Extract the [X, Y] coordinate from the center of the cell holding the provided text.  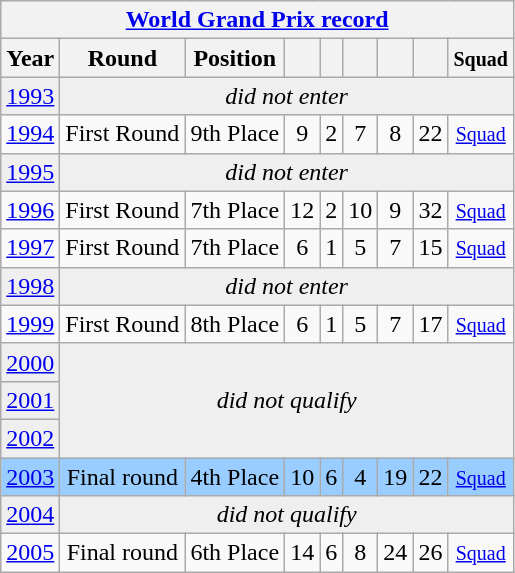
9th Place [235, 134]
32 [430, 210]
1997 [30, 248]
4 [360, 477]
8th Place [235, 324]
Round [122, 58]
2000 [30, 362]
26 [430, 553]
2003 [30, 477]
2005 [30, 553]
15 [430, 248]
Year [30, 58]
12 [302, 210]
2004 [30, 515]
1998 [30, 286]
2002 [30, 438]
1999 [30, 324]
2001 [30, 400]
World Grand Prix record [258, 20]
1996 [30, 210]
Position [235, 58]
24 [396, 553]
1993 [30, 96]
14 [302, 553]
17 [430, 324]
1994 [30, 134]
4th Place [235, 477]
1995 [30, 172]
19 [396, 477]
6th Place [235, 553]
